From the cell containing the given text, extract its center point as [X, Y] coordinate. 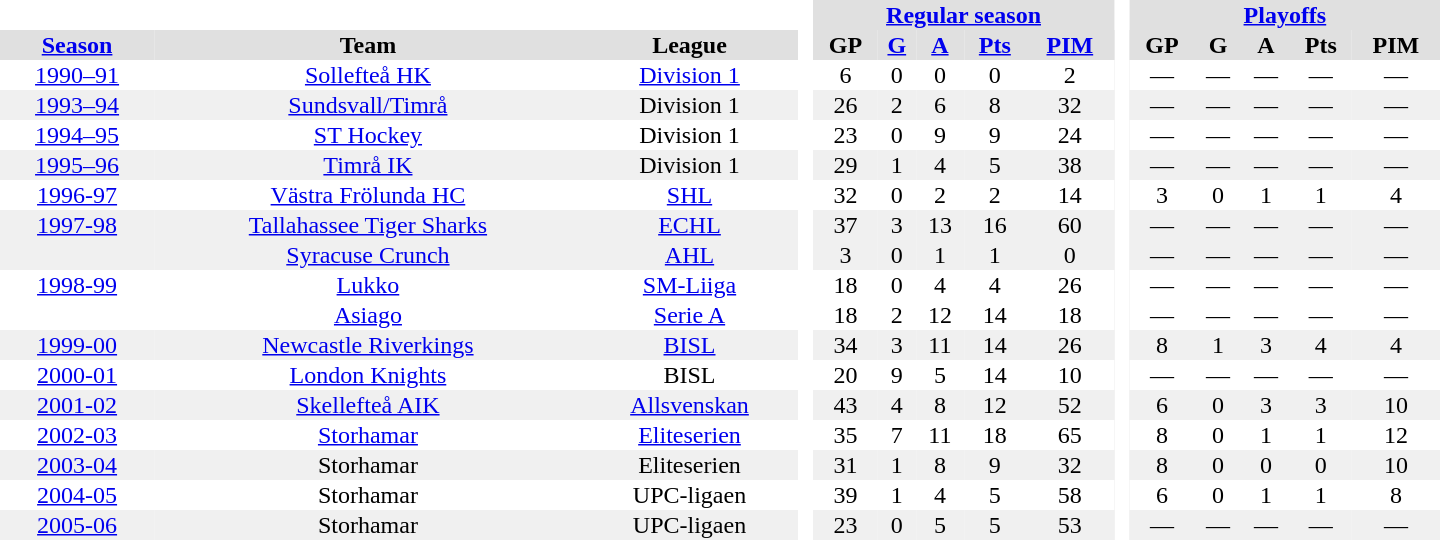
ECHL [690, 225]
Serie A [690, 315]
Allsvenskan [690, 405]
38 [1070, 165]
39 [845, 495]
Newcastle Riverkings [368, 345]
ST Hockey [368, 135]
2001-02 [77, 405]
1996-97 [77, 195]
60 [1070, 225]
29 [845, 165]
24 [1070, 135]
52 [1070, 405]
Regular season [964, 15]
1995–96 [77, 165]
Skellefteå AIK [368, 405]
34 [845, 345]
Season [77, 45]
Timrå IK [368, 165]
31 [845, 465]
Lukko [368, 285]
37 [845, 225]
1998-99 [77, 285]
2005-06 [77, 525]
2000-01 [77, 375]
Playoffs [1285, 15]
Syracuse Crunch [368, 255]
43 [845, 405]
Sundsvall/Timrå [368, 105]
13 [940, 225]
Västra Frölunda HC [368, 195]
1999-00 [77, 345]
7 [897, 435]
Asiago [368, 315]
1990–91 [77, 75]
1994–95 [77, 135]
35 [845, 435]
London Knights [368, 375]
SM-Liiga [690, 285]
Sollefteå HK [368, 75]
2004-05 [77, 495]
1997-98 [77, 225]
Team [368, 45]
1993–94 [77, 105]
SHL [690, 195]
League [690, 45]
53 [1070, 525]
2003-04 [77, 465]
58 [1070, 495]
20 [845, 375]
65 [1070, 435]
16 [995, 225]
Tallahassee Tiger Sharks [368, 225]
2002-03 [77, 435]
AHL [690, 255]
